Output the [X, Y] coordinate of the center of the cell containing the given text.  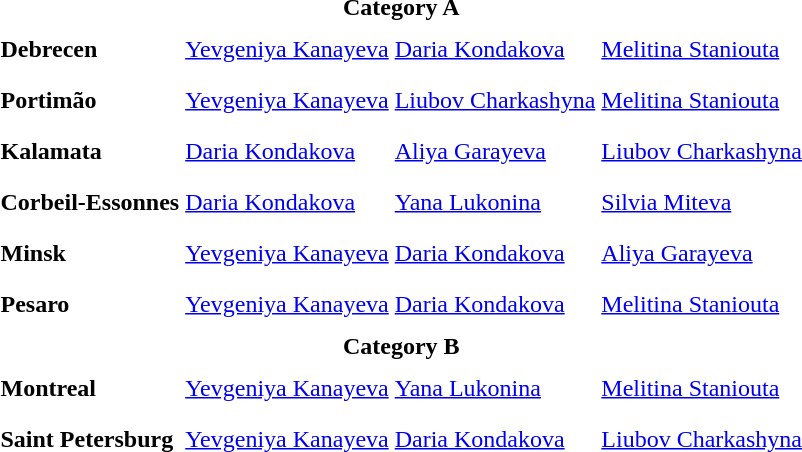
Liubov Charkashyna [495, 100]
Aliya Garayeva [495, 151]
